Extract the [X, Y] coordinate from the center of the cell holding the provided text.  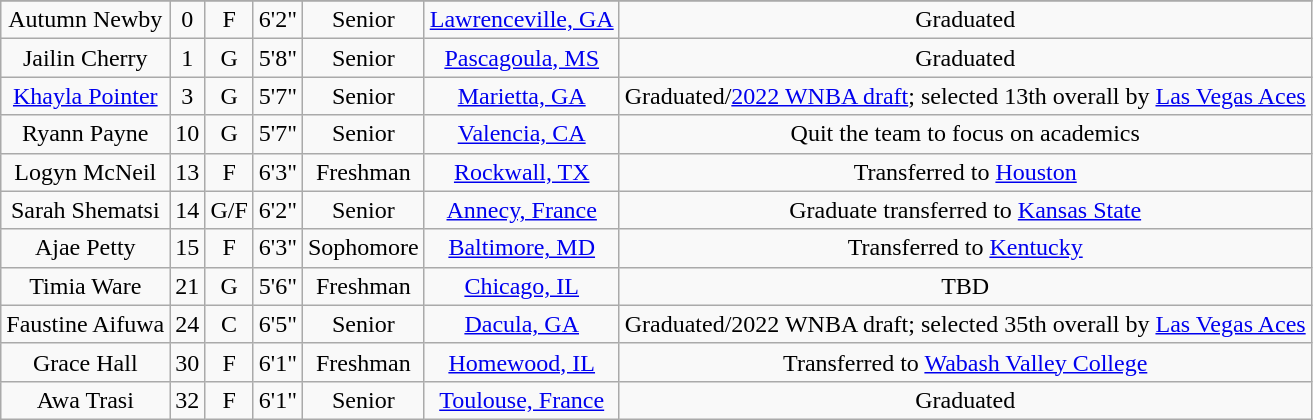
Timia Ware [86, 286]
Graduated/2022 WNBA draft; selected 13th overall by Las Vegas Aces [965, 96]
Sophomore [363, 248]
Logyn McNeil [86, 172]
3 [188, 96]
Dacula, GA [522, 324]
Awa Trasi [86, 400]
Quit the team to focus on academics [965, 134]
15 [188, 248]
13 [188, 172]
Marietta, GA [522, 96]
Jailin Cherry [86, 58]
Ryann Payne [86, 134]
Homewood, IL [522, 362]
5'6" [278, 286]
G/F [229, 210]
Khayla Pointer [86, 96]
21 [188, 286]
Toulouse, France [522, 400]
Transferred to Wabash Valley College [965, 362]
30 [188, 362]
0 [188, 20]
Transferred to Houston [965, 172]
TBD [965, 286]
Valencia, CA [522, 134]
Pascagoula, MS [522, 58]
1 [188, 58]
Autumn Newby [86, 20]
Lawrenceville, GA [522, 20]
Annecy, France [522, 210]
32 [188, 400]
5'8" [278, 58]
Faustine Aifuwa [86, 324]
Ajae Petty [86, 248]
C [229, 324]
Rockwall, TX [522, 172]
14 [188, 210]
Sarah Shematsi [86, 210]
Graduated/2022 WNBA draft; selected 35th overall by Las Vegas Aces [965, 324]
24 [188, 324]
Graduate transferred to Kansas State [965, 210]
6'5" [278, 324]
10 [188, 134]
Grace Hall [86, 362]
Baltimore, MD [522, 248]
Chicago, IL [522, 286]
Transferred to Kentucky [965, 248]
